Pinpoint the cell where the given text exists, returning its [x, y] midpoint coordinate. 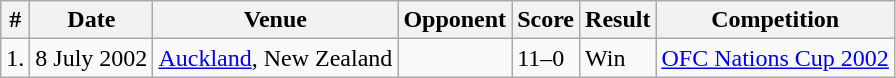
Auckland, New Zealand [276, 58]
Opponent [455, 20]
Competition [775, 20]
Result [618, 20]
OFC Nations Cup 2002 [775, 58]
Score [546, 20]
8 July 2002 [92, 58]
1. [16, 58]
11–0 [546, 58]
Venue [276, 20]
Win [618, 58]
Date [92, 20]
# [16, 20]
